Return the [X, Y] coordinate for the center point of the cell that contains the specified text.  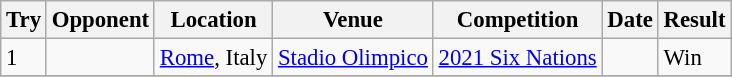
Rome, Italy [213, 58]
1 [24, 58]
Opponent [100, 20]
Date [630, 20]
Stadio Olimpico [354, 58]
Location [213, 20]
Competition [518, 20]
2021 Six Nations [518, 58]
Win [694, 58]
Venue [354, 20]
Try [24, 20]
Result [694, 20]
